Determine the [X, Y] coordinate at the center of the cell enclosing the given text.  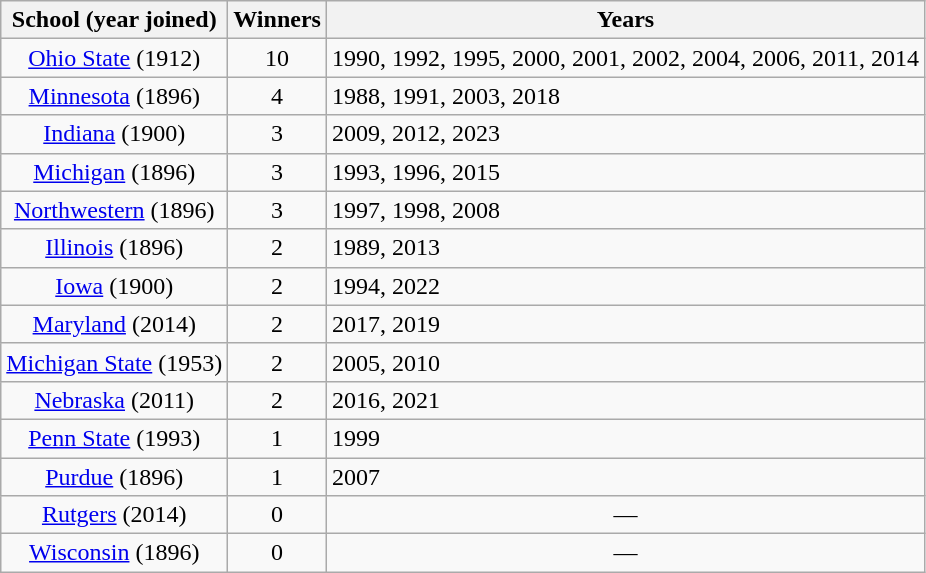
1988, 1991, 2003, 2018 [625, 96]
Rutgers (2014) [114, 515]
Indiana (1900) [114, 134]
Nebraska (2011) [114, 400]
1994, 2022 [625, 286]
Wisconsin (1896) [114, 553]
1989, 2013 [625, 248]
2017, 2019 [625, 324]
Illinois (1896) [114, 248]
2016, 2021 [625, 400]
Penn State (1993) [114, 438]
2009, 2012, 2023 [625, 134]
Years [625, 20]
1997, 1998, 2008 [625, 210]
Iowa (1900) [114, 286]
1999 [625, 438]
Winners [278, 20]
1990, 1992, 1995, 2000, 2001, 2002, 2004, 2006, 2011, 2014 [625, 58]
Ohio State (1912) [114, 58]
1993, 1996, 2015 [625, 172]
School (year joined) [114, 20]
Michigan (1896) [114, 172]
2005, 2010 [625, 362]
Michigan State (1953) [114, 362]
4 [278, 96]
2007 [625, 477]
Maryland (2014) [114, 324]
Minnesota (1896) [114, 96]
10 [278, 58]
Northwestern (1896) [114, 210]
Purdue (1896) [114, 477]
